Return [x, y] of the center of cell containing provided text 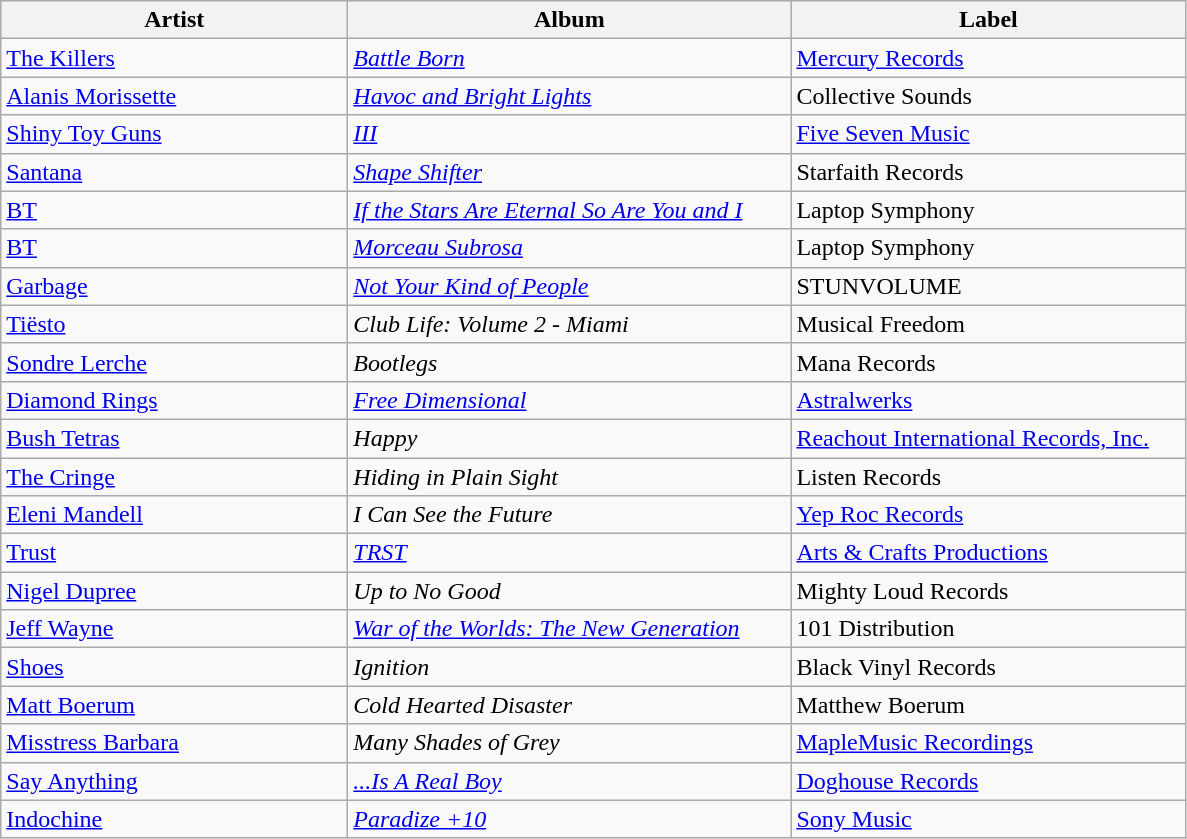
Artist [174, 20]
The Cringe [174, 477]
Label [988, 20]
Trust [174, 553]
Listen Records [988, 477]
Eleni Mandell [174, 515]
Santana [174, 172]
Shoes [174, 667]
Up to No Good [570, 591]
Mighty Loud Records [988, 591]
Battle Born [570, 58]
Album [570, 20]
STUNVOLUME [988, 286]
Diamond Rings [174, 400]
Cold Hearted Disaster [570, 705]
Sony Music [988, 819]
Shiny Toy Guns [174, 134]
Doghouse Records [988, 781]
Yep Roc Records [988, 515]
Astralwerks [988, 400]
Havoc and Bright Lights [570, 96]
101 Distribution [988, 629]
...Is A Real Boy [570, 781]
Matthew Boerum [988, 705]
Many Shades of Grey [570, 743]
Garbage [174, 286]
I Can See the Future [570, 515]
Starfaith Records [988, 172]
Nigel Dupree [174, 591]
War of the Worlds: The New Generation [570, 629]
Misstress Barbara [174, 743]
MapleMusic Recordings [988, 743]
Say Anything [174, 781]
Black Vinyl Records [988, 667]
Alanis Morissette [174, 96]
Matt Boerum [174, 705]
Not Your Kind of People [570, 286]
Mana Records [988, 362]
The Killers [174, 58]
Paradize +10 [570, 819]
Arts & Crafts Productions [988, 553]
Collective Sounds [988, 96]
Reachout International Records, Inc. [988, 438]
TRST [570, 553]
Club Life: Volume 2 - Miami [570, 324]
Tiësto [174, 324]
Bush Tetras [174, 438]
Sondre Lerche [174, 362]
Hiding in Plain Sight [570, 477]
Happy [570, 438]
III [570, 134]
Jeff Wayne [174, 629]
Morceau Subrosa [570, 248]
Indochine [174, 819]
Bootlegs [570, 362]
Shape Shifter [570, 172]
Mercury Records [988, 58]
If the Stars Are Eternal So Are You and I [570, 210]
Ignition [570, 667]
Free Dimensional [570, 400]
Five Seven Music [988, 134]
Musical Freedom [988, 324]
